Extract the (X, Y) coordinate from the center of the cell holding the provided text.  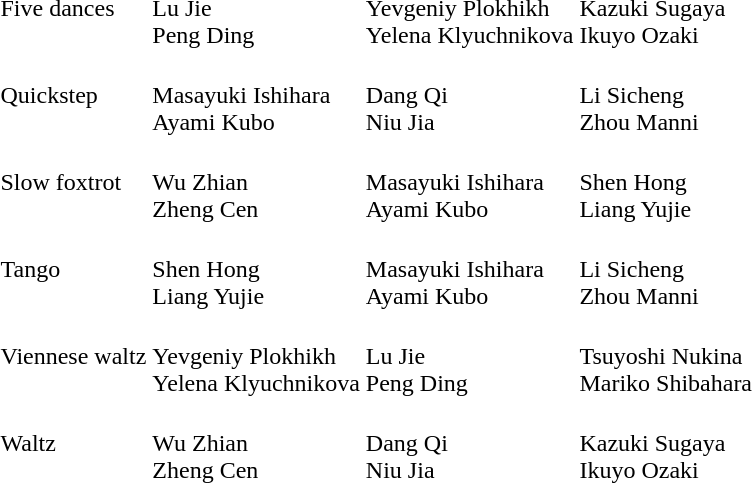
Shen HongLiang Yujie (256, 269)
Wu ZhianZheng Cen (256, 182)
Yevgeniy PlokhikhYelena Klyuchnikova (256, 356)
Lu JiePeng Ding (470, 356)
Dang QiNiu Jia (470, 95)
